Return the [X, Y] coordinate for the center point of the cell that contains the specified text.  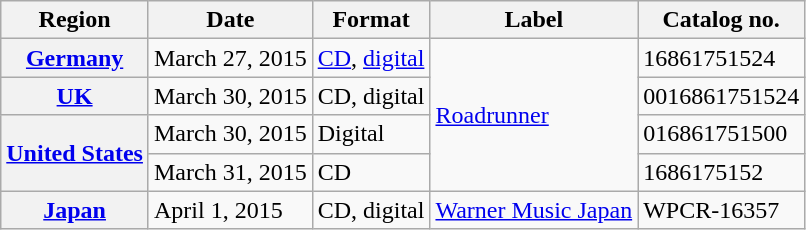
0016861751524 [722, 96]
Catalog no. [722, 20]
March 31, 2015 [230, 172]
April 1, 2015 [230, 210]
Format [371, 20]
United States [75, 153]
1686175152 [722, 172]
Date [230, 20]
WPCR-16357 [722, 210]
UK [75, 96]
March 27, 2015 [230, 58]
Region [75, 20]
Roadrunner [534, 115]
Warner Music Japan [534, 210]
CD [371, 172]
016861751500 [722, 134]
Japan [75, 210]
Digital [371, 134]
Label [534, 20]
Germany [75, 58]
16861751524 [722, 58]
